Search for the cell housing the specified text and yield its [x, y] center coordinate. 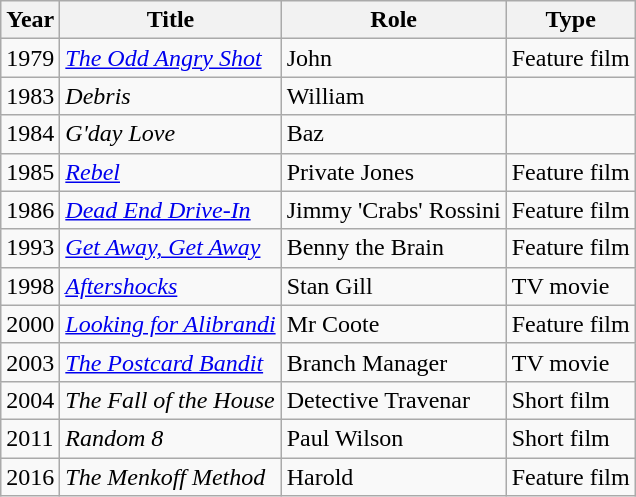
1998 [30, 286]
The Odd Angry Shot [170, 58]
Debris [170, 96]
Title [170, 20]
Aftershocks [170, 286]
Random 8 [170, 438]
The Menkoff Method [170, 477]
G'day Love [170, 134]
2000 [30, 324]
The Postcard Bandit [170, 362]
Looking for Alibrandi [170, 324]
Rebel [170, 172]
1986 [30, 210]
Role [394, 20]
2016 [30, 477]
Mr Coote [394, 324]
Harold [394, 477]
1985 [30, 172]
Branch Manager [394, 362]
Detective Travenar [394, 400]
Type [570, 20]
Baz [394, 134]
Stan Gill [394, 286]
Paul Wilson [394, 438]
1983 [30, 96]
Jimmy 'Crabs' Rossini [394, 210]
Year [30, 20]
1979 [30, 58]
1993 [30, 248]
Get Away, Get Away [170, 248]
2003 [30, 362]
William [394, 96]
John [394, 58]
1984 [30, 134]
Benny the Brain [394, 248]
The Fall of the House [170, 400]
Private Jones [394, 172]
Dead End Drive-In [170, 210]
2011 [30, 438]
2004 [30, 400]
